For the text-containing cell, return its midpoint in [X, Y] coordinate format. 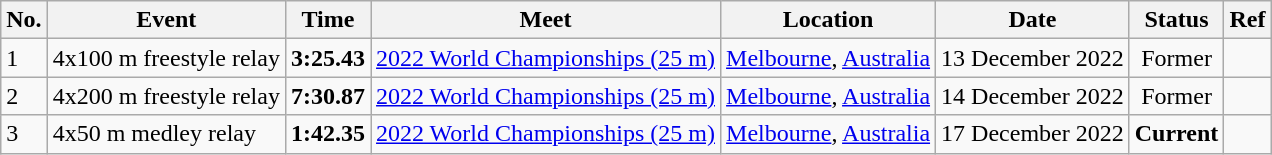
Time [328, 20]
1 [24, 58]
17 December 2022 [1033, 134]
Meet [546, 20]
1:42.35 [328, 134]
Event [166, 20]
4x50 m medley relay [166, 134]
7:30.87 [328, 96]
No. [24, 20]
4x200 m freestyle relay [166, 96]
3 [24, 134]
Date [1033, 20]
Location [828, 20]
Ref [1248, 20]
4x100 m freestyle relay [166, 58]
Status [1176, 20]
3:25.43 [328, 58]
Current [1176, 134]
14 December 2022 [1033, 96]
13 December 2022 [1033, 58]
2 [24, 96]
